Pinpoint the cell where the given text exists, returning its [x, y] midpoint coordinate. 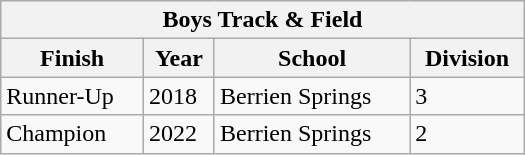
School [312, 58]
Runner-Up [72, 96]
2 [467, 134]
Year [178, 58]
3 [467, 96]
2022 [178, 134]
Champion [72, 134]
Division [467, 58]
Boys Track & Field [263, 20]
Finish [72, 58]
2018 [178, 96]
